Return the (X, Y) coordinate for the center point of the cell that contains the specified text.  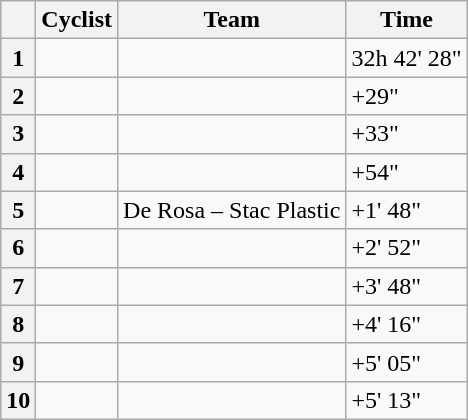
6 (18, 248)
+1' 48" (406, 210)
5 (18, 210)
9 (18, 362)
+4' 16" (406, 324)
3 (18, 134)
+5' 13" (406, 400)
+3' 48" (406, 286)
+5' 05" (406, 362)
10 (18, 400)
Team (232, 20)
+29" (406, 96)
2 (18, 96)
De Rosa – Stac Plastic (232, 210)
+2' 52" (406, 248)
+54" (406, 172)
Time (406, 20)
4 (18, 172)
32h 42' 28" (406, 58)
+33" (406, 134)
Cyclist (77, 20)
1 (18, 58)
8 (18, 324)
7 (18, 286)
